Capture the cell that displays the provided text and extract its [X, Y] central coordinate. 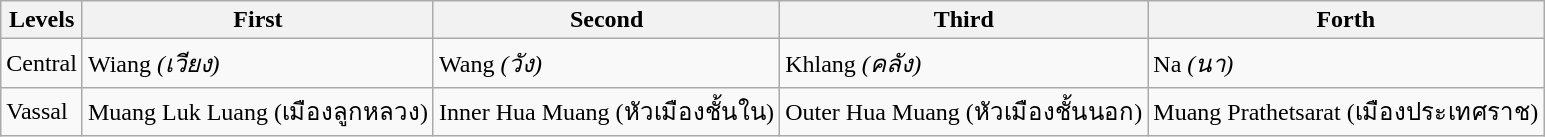
Levels [42, 20]
Wiang (เวียง) [258, 64]
Inner Hua Muang (หัวเมืองชั้นใน) [606, 112]
First [258, 20]
Muang Prathetsarat (เมืองประเทศราช) [1346, 112]
Muang Luk Luang (เมืองลูกหลวง) [258, 112]
Khlang (คลัง) [964, 64]
Vassal [42, 112]
Central [42, 64]
Third [964, 20]
Outer Hua Muang (หัวเมืองชั้นนอก) [964, 112]
Second [606, 20]
Wang (วัง) [606, 64]
Na (นา) [1346, 64]
Forth [1346, 20]
